For the text-containing cell, return its midpoint in (x, y) coordinate format. 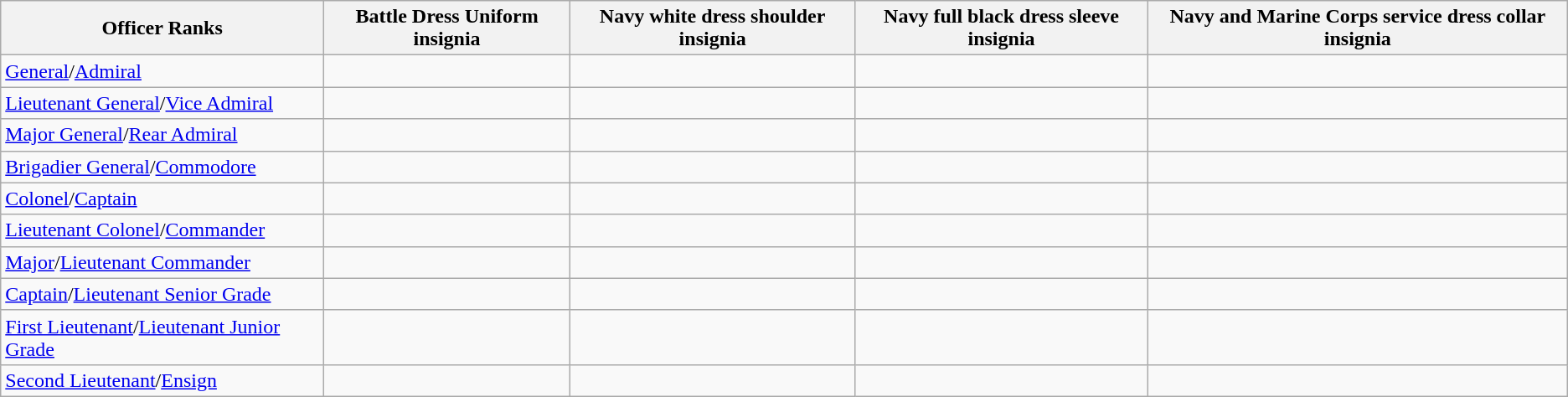
First Lieutenant/Lieutenant Junior Grade (162, 337)
Colonel/Captain (162, 198)
Second Lieutenant/Ensign (162, 380)
Navy white dress shoulder insignia (713, 28)
Navy full black dress sleeve insignia (1002, 28)
Major/Lieutenant Commander (162, 262)
General/Admiral (162, 71)
Major General/Rear Admiral (162, 135)
Lieutenant Colonel/Commander (162, 230)
Captain/Lieutenant Senior Grade (162, 294)
Navy and Marine Corps service dress collar insignia (1357, 28)
Lieutenant General/Vice Admiral (162, 103)
Battle Dress Uniform insignia (447, 28)
Brigadier General/Commodore (162, 167)
Officer Ranks (162, 28)
